Pinpoint the cell where the given text exists, returning its [X, Y] midpoint coordinate. 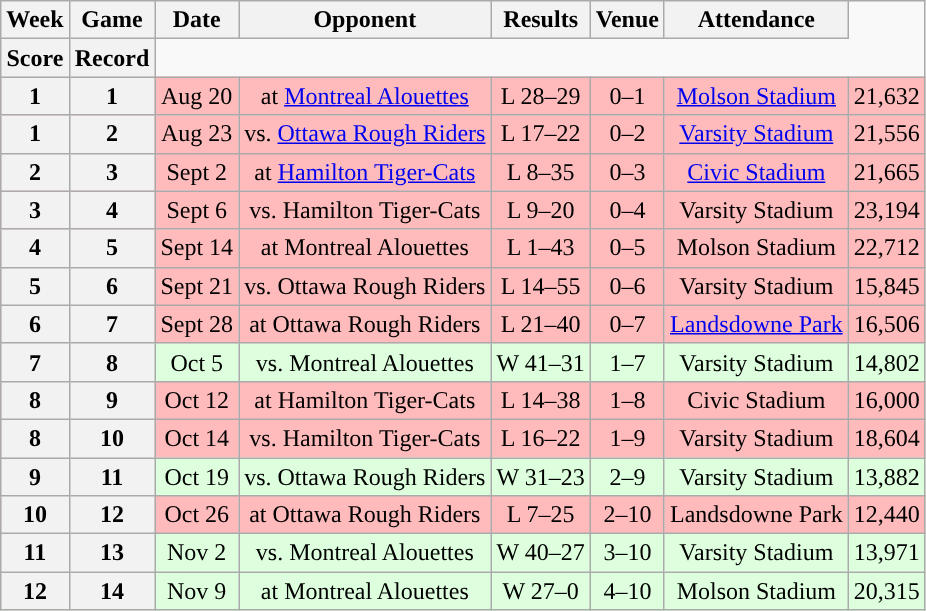
22,712 [886, 248]
1–9 [627, 438]
L 9–20 [540, 210]
W 41–31 [540, 362]
L 1–43 [540, 248]
0–5 [627, 248]
Sept 21 [197, 286]
21,632 [886, 96]
W 31–23 [540, 477]
2–9 [627, 477]
0–7 [627, 324]
3–10 [627, 553]
Sept 2 [197, 172]
L 7–25 [540, 515]
L 21–40 [540, 324]
4–10 [627, 591]
2–10 [627, 515]
18,604 [886, 438]
15,845 [886, 286]
Results [540, 20]
Aug 20 [197, 96]
23,194 [886, 210]
Oct 14 [197, 438]
Oct 5 [197, 362]
Sept 28 [197, 324]
Oct 19 [197, 477]
Venue [627, 20]
Nov 2 [197, 553]
Oct 12 [197, 400]
L 28–29 [540, 96]
0–1 [627, 96]
Date [197, 20]
Attendance [756, 20]
13 [112, 553]
L 14–38 [540, 400]
20,315 [886, 591]
Sept 14 [197, 248]
Game [112, 20]
L 8–35 [540, 172]
W 40–27 [540, 553]
13,971 [886, 553]
0–6 [627, 286]
16,000 [886, 400]
L 14–55 [540, 286]
Score [35, 58]
13,882 [886, 477]
14 [112, 591]
21,556 [886, 134]
0–2 [627, 134]
Record [112, 58]
L 16–22 [540, 438]
Oct 26 [197, 515]
0–4 [627, 210]
14,802 [886, 362]
L 17–22 [540, 134]
12,440 [886, 515]
Aug 23 [197, 134]
Week [35, 20]
0–3 [627, 172]
21,665 [886, 172]
W 27–0 [540, 591]
Nov 9 [197, 591]
16,506 [886, 324]
Opponent [365, 20]
1–8 [627, 400]
1–7 [627, 362]
Sept 6 [197, 210]
